For the text-containing cell, return its midpoint in [X, Y] coordinate format. 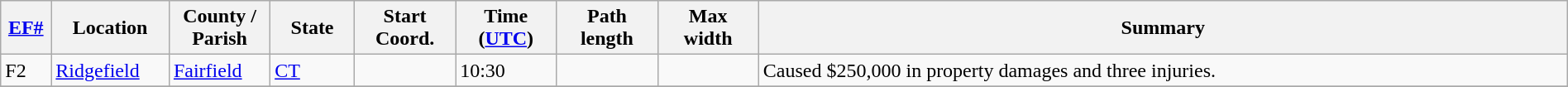
State [313, 28]
Ridgefield [111, 70]
Fairfield [219, 70]
Max width [708, 28]
CT [313, 70]
County / Parish [219, 28]
EF# [26, 28]
Start Coord. [404, 28]
Location [111, 28]
Path length [607, 28]
F2 [26, 70]
Time (UTC) [506, 28]
Summary [1163, 28]
Caused $250,000 in property damages and three injuries. [1163, 70]
10:30 [506, 70]
